Identify which cell holds the provided text, then report its [x, y] central coordinate. 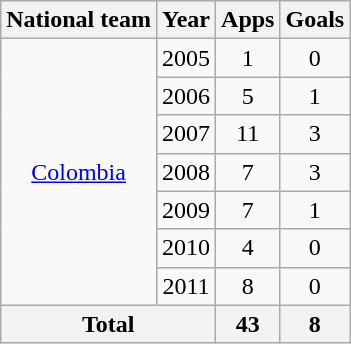
Year [186, 20]
4 [248, 248]
43 [248, 324]
5 [248, 96]
2005 [186, 58]
Colombia [79, 172]
2007 [186, 134]
Total [108, 324]
2006 [186, 96]
Apps [248, 20]
11 [248, 134]
Goals [315, 20]
2009 [186, 210]
2011 [186, 286]
National team [79, 20]
2010 [186, 248]
2008 [186, 172]
